Determine the (x, y) coordinate at the center of the cell enclosing the given text.  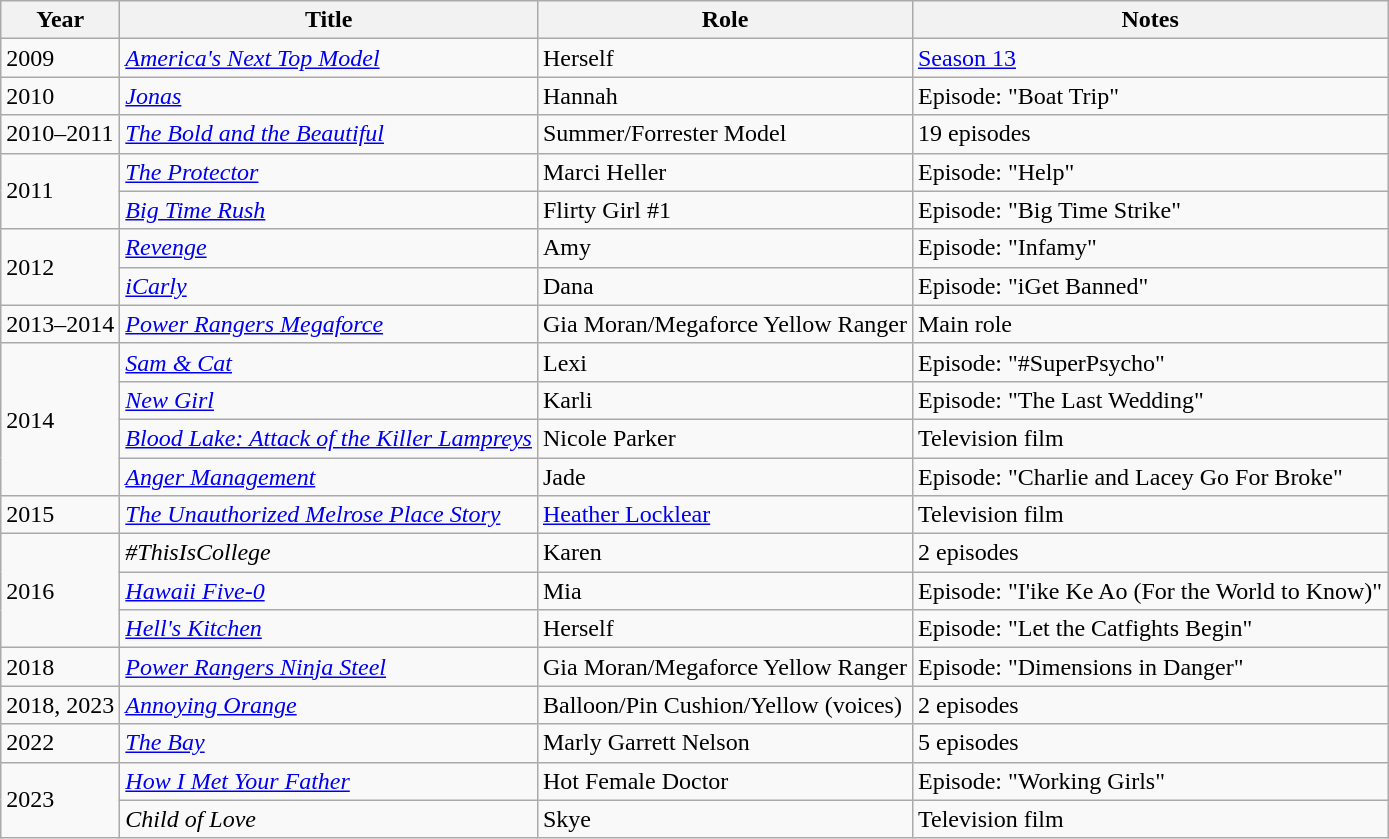
Karli (724, 400)
Summer/Forrester Model (724, 134)
Role (724, 20)
Big Time Rush (329, 210)
2009 (60, 58)
Dana (724, 286)
The Bay (329, 743)
Hawaii Five-0 (329, 591)
Power Rangers Megaforce (329, 324)
#ThisIsCollege (329, 553)
Jade (724, 477)
5 episodes (1150, 743)
Revenge (329, 248)
2023 (60, 800)
2022 (60, 743)
Episode: "iGet Banned" (1150, 286)
Season 13 (1150, 58)
Annoying Orange (329, 705)
Title (329, 20)
Nicole Parker (724, 438)
2016 (60, 591)
The Protector (329, 172)
Power Rangers Ninja Steel (329, 667)
2010 (60, 96)
iCarly (329, 286)
Marci Heller (724, 172)
Episode: "Let the Catfights Begin" (1150, 629)
Karen (724, 553)
Blood Lake: Attack of the Killer Lampreys (329, 438)
Main role (1150, 324)
Anger Management (329, 477)
Episode: "Infamy" (1150, 248)
Heather Locklear (724, 515)
2013–2014 (60, 324)
The Unauthorized Melrose Place Story (329, 515)
Hannah (724, 96)
2011 (60, 191)
Marly Garrett Nelson (724, 743)
Episode: "Big Time Strike" (1150, 210)
Child of Love (329, 819)
Episode: "The Last Wedding" (1150, 400)
2018 (60, 667)
Episode: "#SuperPsycho" (1150, 362)
Notes (1150, 20)
Jonas (329, 96)
Balloon/Pin Cushion/Yellow (voices) (724, 705)
2010–2011 (60, 134)
2012 (60, 267)
19 episodes (1150, 134)
Sam & Cat (329, 362)
2018, 2023 (60, 705)
The Bold and the Beautiful (329, 134)
Episode: "Boat Trip" (1150, 96)
New Girl (329, 400)
2014 (60, 419)
Hot Female Doctor (724, 781)
Episode: "I'ike Ke Ao (For the World to Know)" (1150, 591)
2015 (60, 515)
Mia (724, 591)
Amy (724, 248)
Year (60, 20)
Episode: "Working Girls" (1150, 781)
Episode: "Charlie and Lacey Go For Broke" (1150, 477)
Hell's Kitchen (329, 629)
Episode: "Help" (1150, 172)
Skye (724, 819)
Episode: "Dimensions in Danger" (1150, 667)
How I Met Your Father (329, 781)
Flirty Girl #1 (724, 210)
Lexi (724, 362)
America's Next Top Model (329, 58)
